Extract the [x, y] coordinate from the center of the cell holding the provided text.  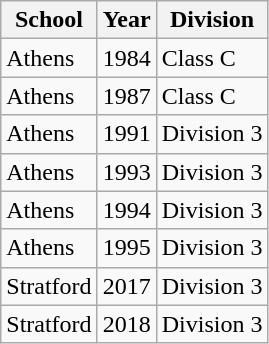
1984 [126, 58]
Division [212, 20]
1994 [126, 210]
2017 [126, 286]
1993 [126, 172]
1995 [126, 248]
School [49, 20]
Year [126, 20]
1987 [126, 96]
2018 [126, 324]
1991 [126, 134]
